Provide the [X, Y] coordinate of the cell's center where the given text is located.  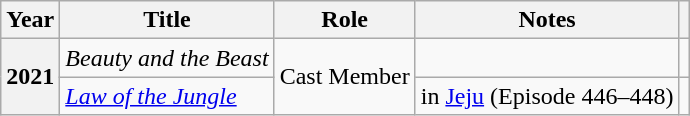
Notes [547, 20]
2021 [30, 77]
Law of the Jungle [167, 96]
Title [167, 20]
in Jeju (Episode 446–448) [547, 96]
Cast Member [344, 77]
Year [30, 20]
Role [344, 20]
Beauty and the Beast [167, 58]
